From the cell containing the given text, extract its center point as [x, y] coordinate. 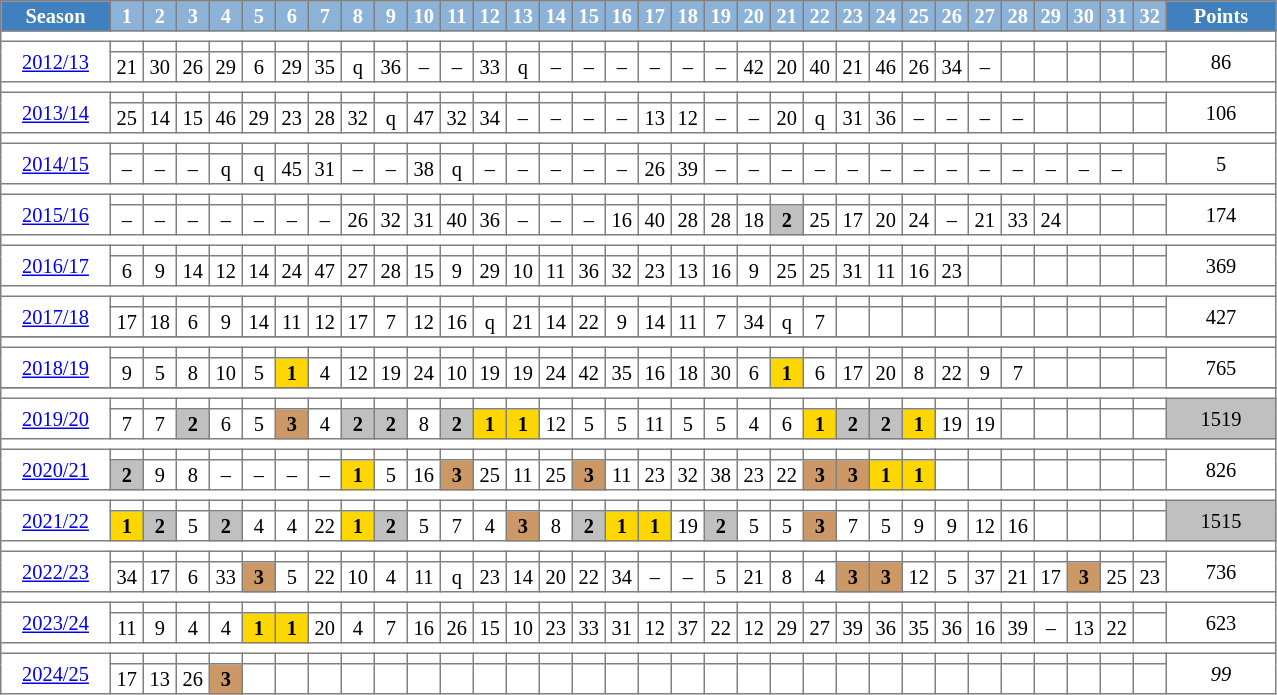
45 [292, 169]
736 [1221, 571]
623 [1221, 622]
826 [1221, 469]
2015/16 [56, 214]
2021/22 [56, 520]
427 [1221, 316]
2017/18 [56, 316]
106 [1221, 112]
Points [1221, 16]
2012/13 [56, 61]
86 [1221, 61]
2022/23 [56, 571]
2023/24 [56, 622]
765 [1221, 367]
2019/20 [56, 418]
369 [1221, 265]
99 [1221, 673]
2014/15 [56, 163]
2020/21 [56, 469]
2024/25 [56, 673]
1515 [1221, 520]
2016/17 [56, 265]
Season [56, 16]
174 [1221, 214]
2013/14 [56, 112]
2018/19 [56, 367]
1519 [1221, 418]
